Detect which cell encompasses the target text, then output its [x, y] center coordinate. 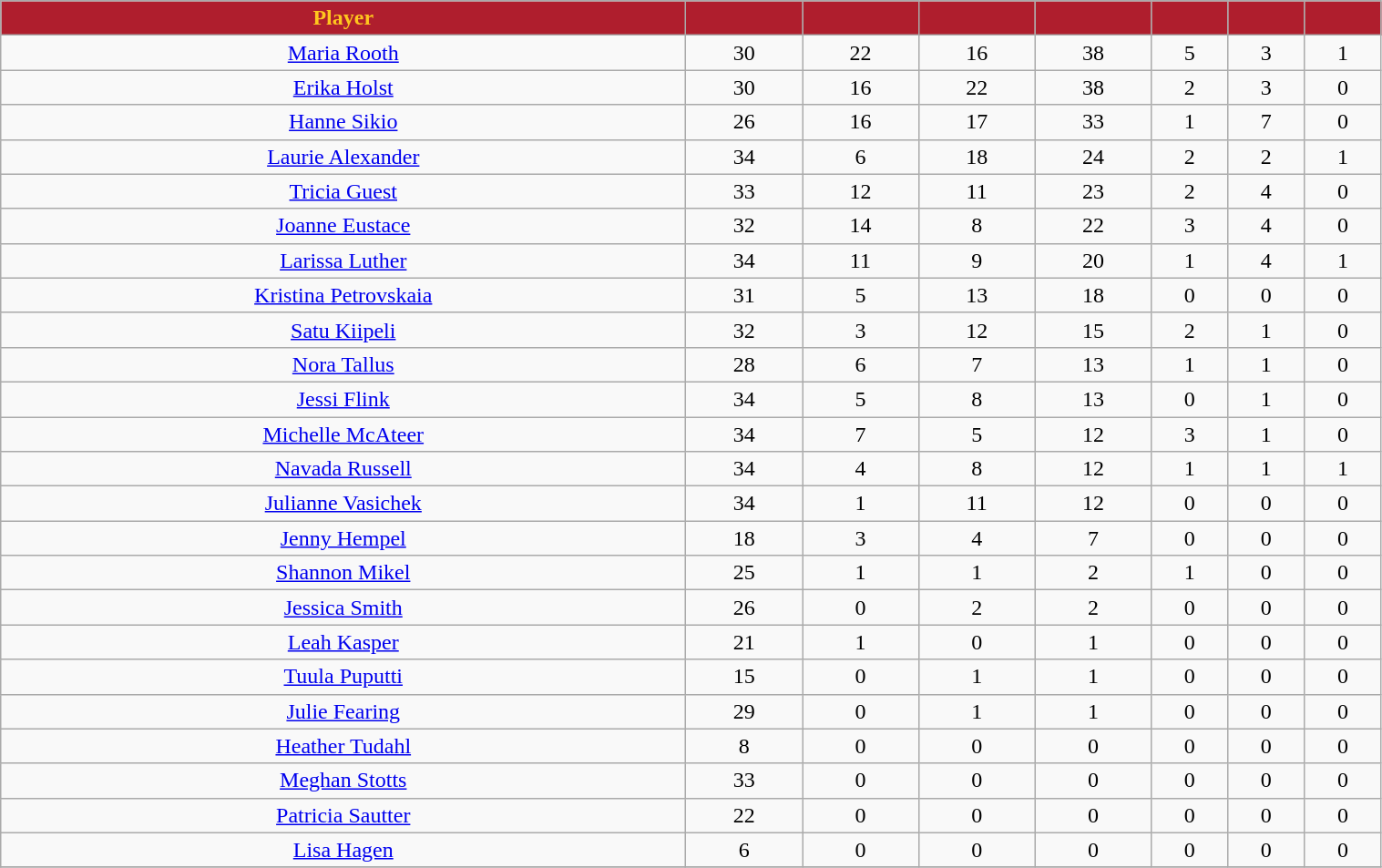
Navada Russell [343, 469]
23 [1093, 191]
Larissa Luther [343, 260]
Maria Rooth [343, 53]
Julie Fearing [343, 711]
Satu Kiipeli [343, 330]
Michelle McAteer [343, 434]
Shannon Mikel [343, 573]
Julianne Vasichek [343, 504]
31 [744, 295]
Kristina Petrovskaia [343, 295]
29 [744, 711]
17 [977, 122]
Jenny Hempel [343, 538]
Hanne Sikio [343, 122]
21 [744, 642]
20 [1093, 260]
Player [343, 18]
Jessi Flink [343, 399]
24 [1093, 157]
Lisa Hagen [343, 850]
14 [861, 226]
Erika Holst [343, 87]
9 [977, 260]
Nora Tallus [343, 364]
28 [744, 364]
Joanne Eustace [343, 226]
Leah Kasper [343, 642]
25 [744, 573]
Heather Tudahl [343, 746]
Jessica Smith [343, 608]
Tricia Guest [343, 191]
Meghan Stotts [343, 781]
Patricia Sautter [343, 815]
Tuula Puputti [343, 677]
Laurie Alexander [343, 157]
